Detect which cell encompasses the target text, then output its (X, Y) center coordinate. 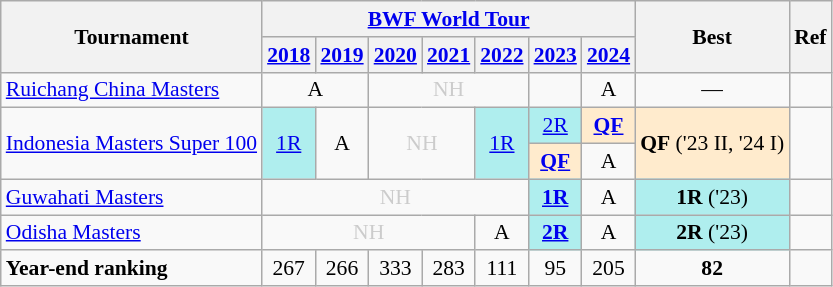
205 (608, 269)
Year-end ranking (132, 269)
2022 (502, 55)
2024 (608, 55)
2R ('23) (712, 233)
Tournament (132, 36)
Ruichang China Masters (132, 90)
Ref (810, 36)
2023 (556, 55)
1R ('23) (712, 197)
Guwahati Masters (132, 197)
Best (712, 36)
Odisha Masters (132, 233)
Indonesia Masters Super 100 (132, 144)
2021 (448, 55)
BWF World Tour (448, 19)
267 (288, 269)
283 (448, 269)
2018 (288, 55)
— (712, 90)
QF ('23 II, '24 I) (712, 144)
111 (502, 269)
2020 (396, 55)
2019 (342, 55)
333 (396, 269)
266 (342, 269)
82 (712, 269)
95 (556, 269)
